For the text-containing cell, return its midpoint in [X, Y] coordinate format. 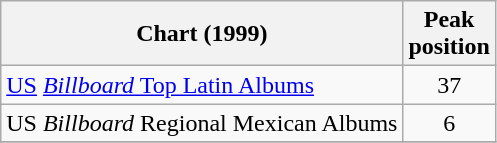
US Billboard Top Latin Albums [202, 85]
37 [449, 85]
Chart (1999) [202, 34]
6 [449, 123]
Peakposition [449, 34]
US Billboard Regional Mexican Albums [202, 123]
